Capture the cell that displays the provided text and extract its [X, Y] central coordinate. 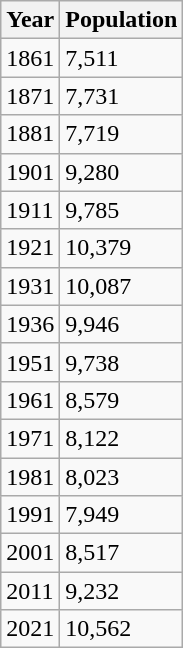
8,579 [122, 400]
1951 [30, 362]
10,087 [122, 286]
9,785 [122, 210]
1911 [30, 210]
2021 [30, 629]
8,517 [122, 553]
1871 [30, 96]
9,738 [122, 362]
10,379 [122, 248]
7,511 [122, 58]
1861 [30, 58]
2011 [30, 591]
7,719 [122, 134]
9,232 [122, 591]
Population [122, 20]
2001 [30, 553]
9,946 [122, 324]
1971 [30, 438]
1961 [30, 400]
8,122 [122, 438]
8,023 [122, 477]
9,280 [122, 172]
1881 [30, 134]
10,562 [122, 629]
1901 [30, 172]
1921 [30, 248]
7,949 [122, 515]
1931 [30, 286]
1981 [30, 477]
1936 [30, 324]
Year [30, 20]
1991 [30, 515]
7,731 [122, 96]
